Scan for the cell matching the given text and deliver its [X, Y] coordinate at center. 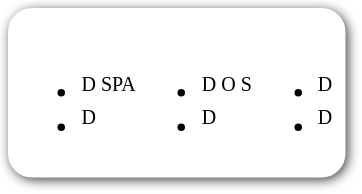
D SPAD [78, 92]
DD [294, 92]
D O SD [196, 92]
